Return [X, Y] of the center of cell containing provided text 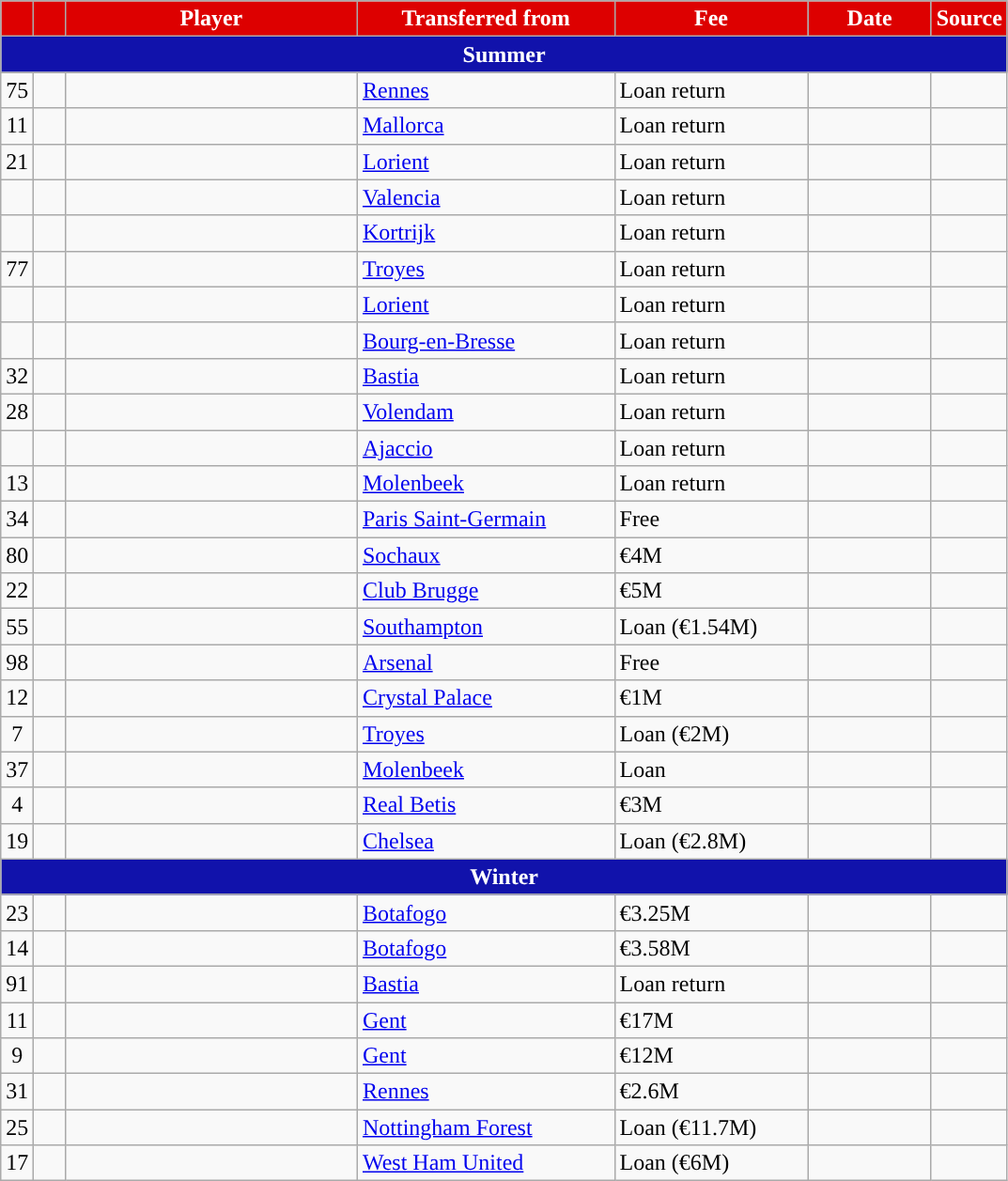
Player [210, 19]
€3.58M [711, 948]
Date [870, 19]
34 [17, 520]
14 [17, 948]
Chelsea [486, 841]
75 [17, 90]
55 [17, 627]
17 [17, 1163]
Crystal Palace [486, 698]
Fee [711, 19]
91 [17, 984]
37 [17, 769]
Ajaccio [486, 448]
Paris Saint-Germain [486, 520]
9 [17, 1056]
Loan (€1.54M) [711, 627]
West Ham United [486, 1163]
28 [17, 412]
Southampton [486, 627]
80 [17, 555]
Club Brugge [486, 591]
Real Betis [486, 805]
Source [969, 19]
Nottingham Forest [486, 1127]
Mallorca [486, 126]
77 [17, 269]
€4M [711, 555]
Loan (€6M) [711, 1163]
Valencia [486, 197]
23 [17, 912]
Sochaux [486, 555]
12 [17, 698]
€12M [711, 1056]
Summer [504, 54]
Volendam [486, 412]
€17M [711, 1019]
Arsenal [486, 662]
€1M [711, 698]
32 [17, 376]
19 [17, 841]
Loan (€11.7M) [711, 1127]
Loan (€2.8M) [711, 841]
7 [17, 734]
Loan (€2M) [711, 734]
Bourg-en-Bresse [486, 340]
98 [17, 662]
Winter [504, 877]
31 [17, 1092]
€2.6M [711, 1092]
Loan [711, 769]
€3M [711, 805]
13 [17, 484]
Kortrijk [486, 233]
4 [17, 805]
€5M [711, 591]
Transferred from [486, 19]
21 [17, 162]
25 [17, 1127]
€3.25M [711, 912]
22 [17, 591]
